Provide the [x, y] coordinate of the cell's center where the given text is located.  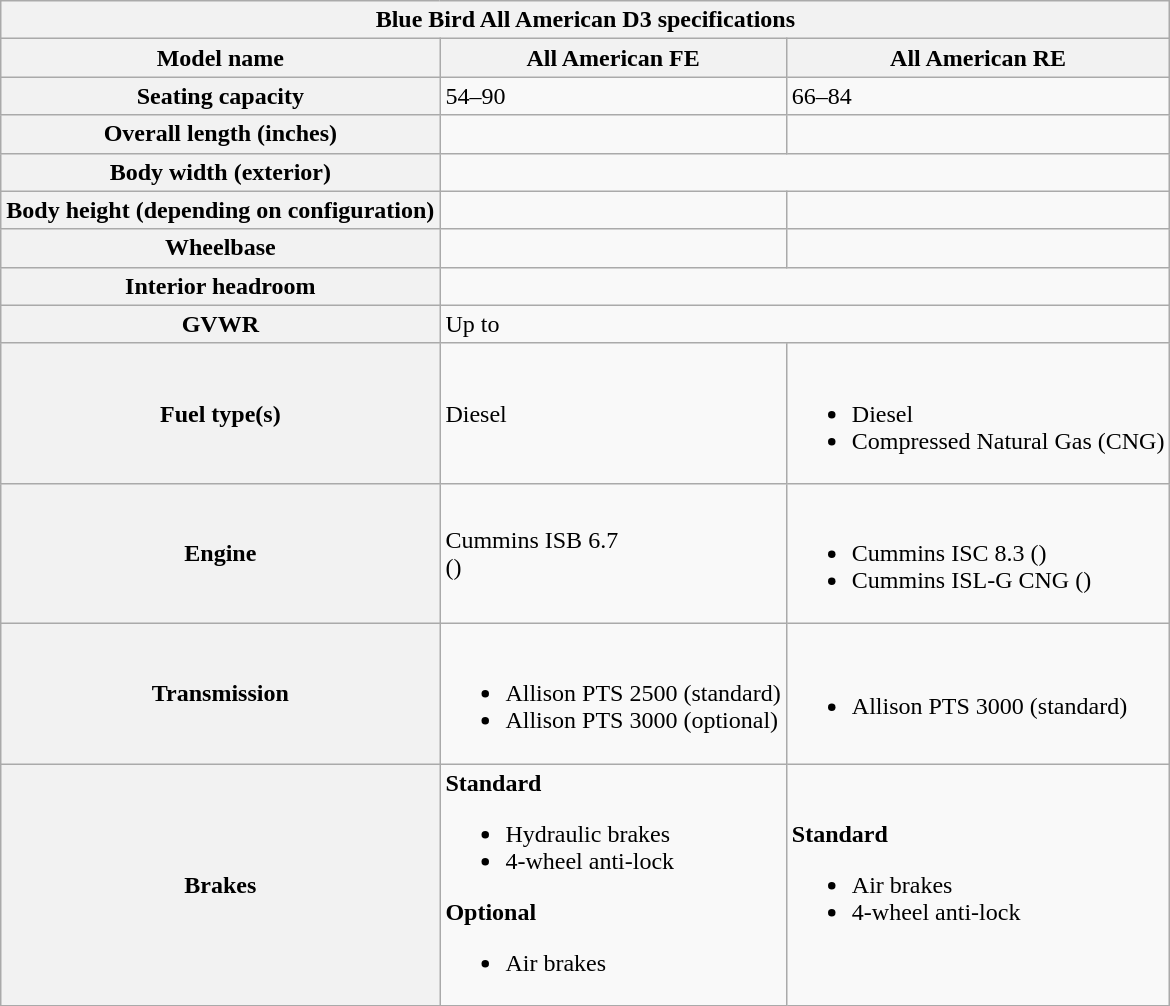
All American RE [978, 58]
Allison PTS 3000 (standard) [978, 693]
Transmission [220, 693]
54–90 [613, 96]
StandardAir brakes4-wheel anti-lock [978, 885]
GVWR [220, 324]
All American FE [613, 58]
Model name [220, 58]
Fuel type(s) [220, 413]
Up to [805, 324]
Diesel [613, 413]
Allison PTS 2500 (standard)Allison PTS 3000 (optional) [613, 693]
Body width (exterior) [220, 172]
Body height (depending on configuration) [220, 210]
Interior headroom [220, 286]
Wheelbase [220, 248]
Blue Bird All American D3 specifications [586, 20]
DieselCompressed Natural Gas (CNG) [978, 413]
StandardHydraulic brakes4-wheel anti-lockOptionalAir brakes [613, 885]
Overall length (inches) [220, 134]
Brakes [220, 885]
66–84 [978, 96]
Engine [220, 553]
Cummins ISB 6.7() [613, 553]
Seating capacity [220, 96]
Cummins ISC 8.3 ()Cummins ISL-G CNG () [978, 553]
